Find where the given text appears and provide that cell's center as [X, Y] coordinate. 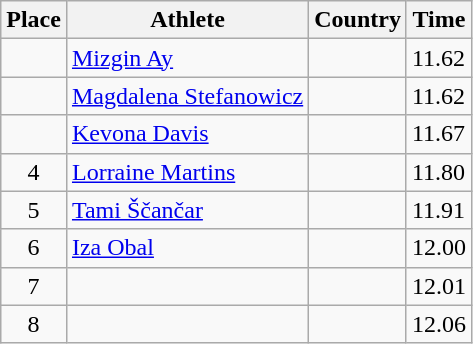
Country [358, 20]
Magdalena Stefanowicz [187, 96]
12.00 [438, 248]
11.67 [438, 134]
5 [34, 210]
6 [34, 248]
Iza Obal [187, 248]
11.91 [438, 210]
12.01 [438, 286]
Athlete [187, 20]
Mizgin Ay [187, 58]
Tami Ščančar [187, 210]
Time [438, 20]
Place [34, 20]
Kevona Davis [187, 134]
4 [34, 172]
8 [34, 324]
Lorraine Martins [187, 172]
7 [34, 286]
11.80 [438, 172]
12.06 [438, 324]
